From the cell containing the given text, extract its center point as [x, y] coordinate. 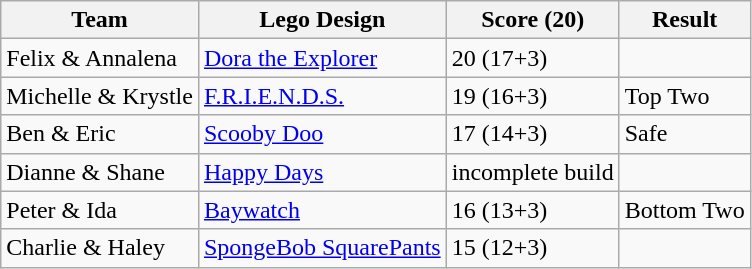
Baywatch [322, 210]
Top Two [684, 96]
Scooby Doo [322, 134]
incomplete build [532, 172]
19 (16+3) [532, 96]
Happy Days [322, 172]
SpongeBob SquarePants [322, 248]
20 (17+3) [532, 58]
Felix & Annalena [100, 58]
Michelle & Krystle [100, 96]
F.R.I.E.N.D.S. [322, 96]
Lego Design [322, 20]
Bottom Two [684, 210]
16 (13+3) [532, 210]
Peter & Ida [100, 210]
Charlie & Haley [100, 248]
Dianne & Shane [100, 172]
17 (14+3) [532, 134]
Dora the Explorer [322, 58]
Team [100, 20]
Score (20) [532, 20]
Ben & Eric [100, 134]
15 (12+3) [532, 248]
Result [684, 20]
Safe [684, 134]
